Identify which cell holds the provided text, then report its (X, Y) central coordinate. 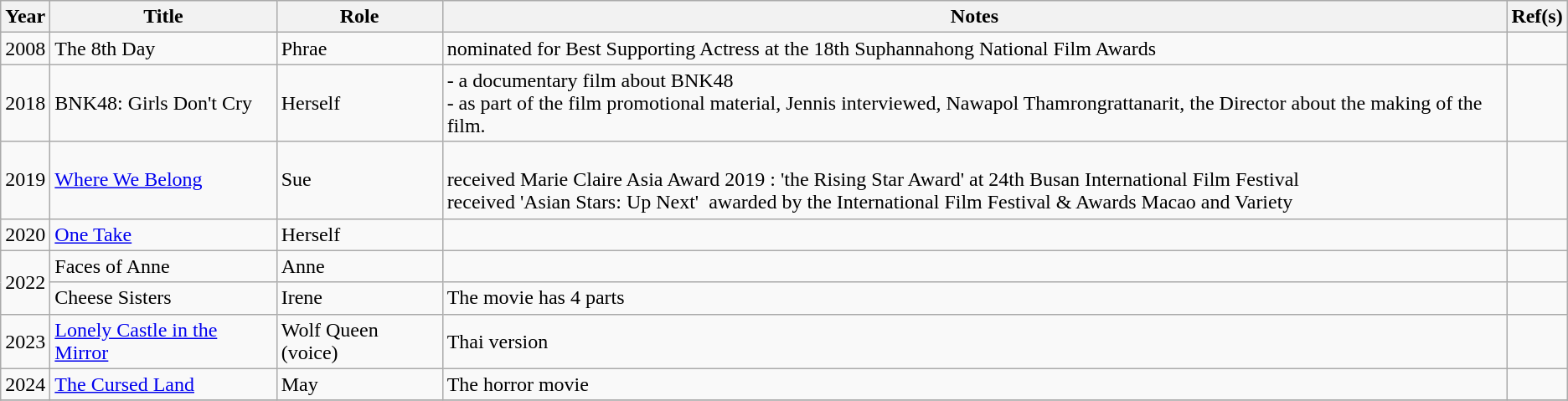
Cheese Sisters (163, 298)
nominated for Best Supporting Actress at the 18th Suphannahong National Film Awards (975, 49)
Lonely Castle in the Mirror (163, 342)
2020 (25, 234)
2022 (25, 282)
Year (25, 17)
2019 (25, 180)
Anne (359, 266)
May (359, 384)
The horror movie (975, 384)
Title (163, 17)
Phrae (359, 49)
Faces of Anne (163, 266)
Ref(s) (1537, 17)
The movie has 4 parts (975, 298)
Where We Belong (163, 180)
2008 (25, 49)
The 8th Day (163, 49)
Role (359, 17)
2024 (25, 384)
Thai version (975, 342)
BNK48: Girls Don't Cry (163, 103)
One Take (163, 234)
2018 (25, 103)
The Cursed Land (163, 384)
2023 (25, 342)
Wolf Queen (voice) (359, 342)
Notes (975, 17)
Irene (359, 298)
Sue (359, 180)
